Pinpoint the cell where the given text exists, returning its [X, Y] midpoint coordinate. 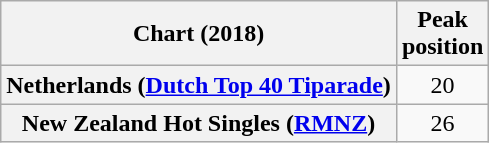
20 [442, 85]
New Zealand Hot Singles (RMNZ) [199, 123]
26 [442, 123]
Peak position [442, 34]
Chart (2018) [199, 34]
Netherlands (Dutch Top 40 Tiparade) [199, 85]
